Determine the (x, y) coordinate at the center of the cell enclosing the given text.  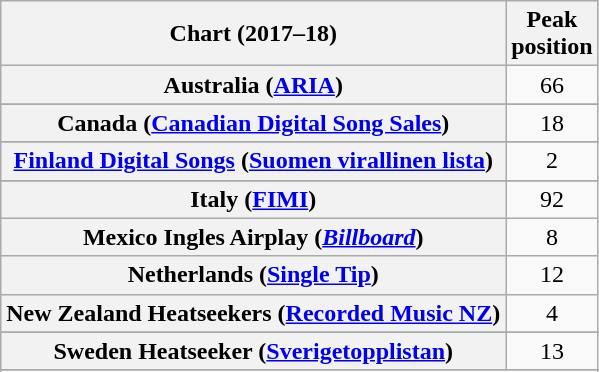
Chart (2017–18) (254, 34)
92 (552, 199)
Mexico Ingles Airplay (Billboard) (254, 237)
Netherlands (Single Tip) (254, 275)
12 (552, 275)
13 (552, 351)
4 (552, 313)
Australia (ARIA) (254, 85)
8 (552, 237)
Italy (FIMI) (254, 199)
New Zealand Heatseekers (Recorded Music NZ) (254, 313)
2 (552, 161)
Finland Digital Songs (Suomen virallinen lista) (254, 161)
Peakposition (552, 34)
Canada (Canadian Digital Song Sales) (254, 123)
Sweden Heatseeker (Sverigetopplistan) (254, 351)
66 (552, 85)
18 (552, 123)
